Locate the cell with the specified text and output its (X, Y) center coordinate. 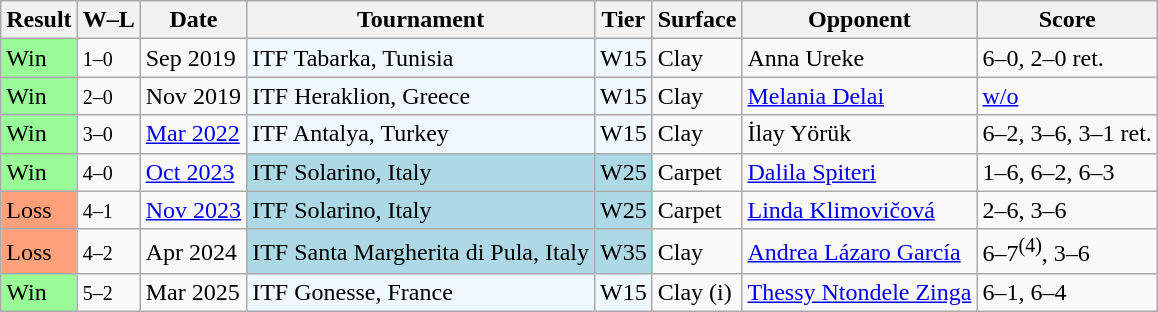
Clay (i) (697, 293)
Sep 2019 (193, 58)
Mar 2022 (193, 134)
Melania Delai (860, 96)
6–1, 6–4 (1067, 293)
Mar 2025 (193, 293)
1–0 (108, 58)
W35 (624, 252)
Linda Klimovičová (860, 210)
ITF Heraklion, Greece (421, 96)
Opponent (860, 20)
İlay Yörük (860, 134)
4–0 (108, 172)
Score (1067, 20)
1–6, 6–2, 6–3 (1067, 172)
ITF Gonesse, France (421, 293)
4–1 (108, 210)
Surface (697, 20)
6–7(4), 3–6 (1067, 252)
Result (39, 20)
ITF Tabarka, Tunisia (421, 58)
6–2, 3–6, 3–1 ret. (1067, 134)
Oct 2023 (193, 172)
ITF Santa Margherita di Pula, Italy (421, 252)
6–0, 2–0 ret. (1067, 58)
5–2 (108, 293)
Nov 2023 (193, 210)
Tier (624, 20)
4–2 (108, 252)
Nov 2019 (193, 96)
Anna Ureke (860, 58)
2–6, 3–6 (1067, 210)
Apr 2024 (193, 252)
Thessy Ntondele Zinga (860, 293)
W–L (108, 20)
Tournament (421, 20)
w/o (1067, 96)
2–0 (108, 96)
Dalila Spiteri (860, 172)
Andrea Lázaro García (860, 252)
ITF Antalya, Turkey (421, 134)
3–0 (108, 134)
Date (193, 20)
